Extract the [X, Y] coordinate from the center of the cell holding the provided text.  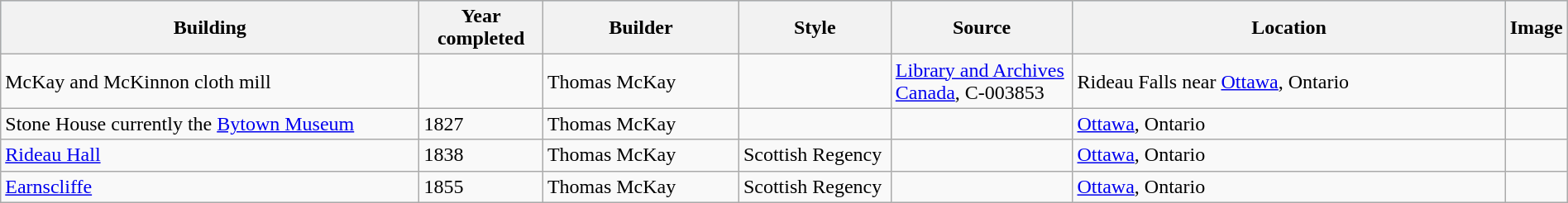
Earnscliffe [210, 186]
Builder [640, 28]
Rideau Falls near Ottawa, Ontario [1288, 81]
McKay and McKinnon cloth mill [210, 81]
Location [1288, 28]
Rideau Hall [210, 155]
1838 [481, 155]
Style [815, 28]
1827 [481, 124]
Stone House currently the Bytown Museum [210, 124]
Building [210, 28]
Image [1537, 28]
Library and Archives Canada, C-003853 [982, 81]
Year completed [481, 28]
Source [982, 28]
1855 [481, 186]
